Pinpoint the cell where the given text exists, returning its (x, y) midpoint coordinate. 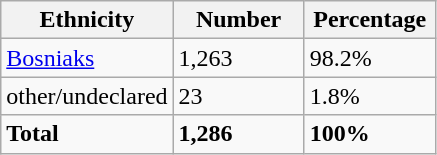
1,263 (238, 58)
Ethnicity (87, 20)
Total (87, 134)
98.2% (370, 58)
Bosniaks (87, 58)
23 (238, 96)
other/undeclared (87, 96)
100% (370, 134)
1.8% (370, 96)
Percentage (370, 20)
1,286 (238, 134)
Number (238, 20)
